Pinpoint the cell where the given text exists, returning its (X, Y) midpoint coordinate. 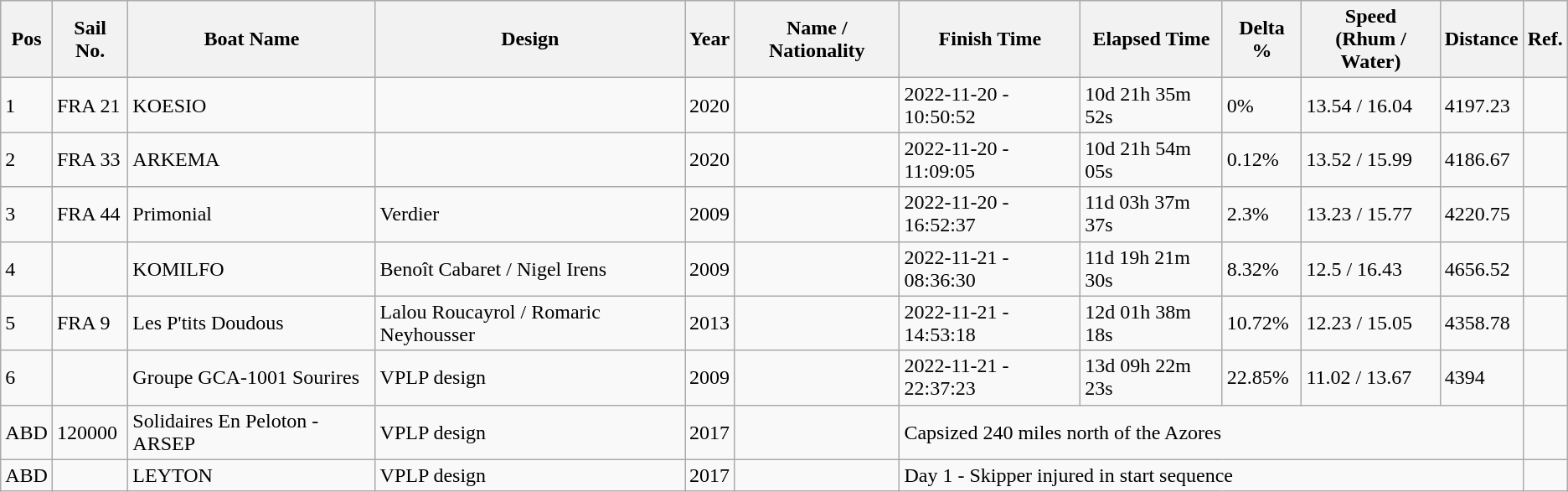
Delta % (1261, 39)
Solidaires En Peloton - ARSEP (251, 432)
10d 21h 54m 05s (1151, 159)
12.23 / 15.05 (1370, 324)
13.52 / 15.99 (1370, 159)
FRA 21 (90, 106)
12d 01h 38m 18s (1151, 324)
Distance (1481, 39)
Ref. (1545, 39)
2022-11-20 - 10:50:52 (990, 106)
5 (27, 324)
2013 (710, 324)
2.3% (1261, 215)
FRA 44 (90, 215)
Design (529, 39)
8.32% (1261, 268)
10.72% (1261, 324)
2022-11-21 - 14:53:18 (990, 324)
FRA 33 (90, 159)
4197.23 (1481, 106)
Groupe GCA-1001 Sourires (251, 377)
2022-11-20 - 11:09:05 (990, 159)
Elapsed Time (1151, 39)
0% (1261, 106)
2022-11-20 - 16:52:37 (990, 215)
11.02 / 13.67 (1370, 377)
4220.75 (1481, 215)
2022-11-21 - 22:37:23 (990, 377)
Speed(Rhum / Water) (1370, 39)
13.54 / 16.04 (1370, 106)
Capsized 240 miles north of the Azores (1211, 432)
Name / Nationality (818, 39)
10d 21h 35m 52s (1151, 106)
Primonial (251, 215)
KOESIO (251, 106)
13.23 / 15.77 (1370, 215)
3 (27, 215)
4186.67 (1481, 159)
13d 09h 22m 23s (1151, 377)
11d 03h 37m 37s (1151, 215)
11d 19h 21m 30s (1151, 268)
0.12% (1261, 159)
Lalou Roucayrol / Romaric Neyhousser (529, 324)
6 (27, 377)
4394 (1481, 377)
2 (27, 159)
1 (27, 106)
4 (27, 268)
Sail No. (90, 39)
4358.78 (1481, 324)
Year (710, 39)
Finish Time (990, 39)
12.5 / 16.43 (1370, 268)
Verdier (529, 215)
Pos (27, 39)
22.85% (1261, 377)
FRA 9 (90, 324)
ARKEMA (251, 159)
KOMILFO (251, 268)
Day 1 - Skipper injured in start sequence (1211, 475)
Les P'tits Doudous (251, 324)
120000 (90, 432)
Benoît Cabaret / Nigel Irens (529, 268)
2022-11-21 - 08:36:30 (990, 268)
4656.52 (1481, 268)
Boat Name (251, 39)
LEYTON (251, 475)
